Search for the cell housing the specified text and yield its [x, y] center coordinate. 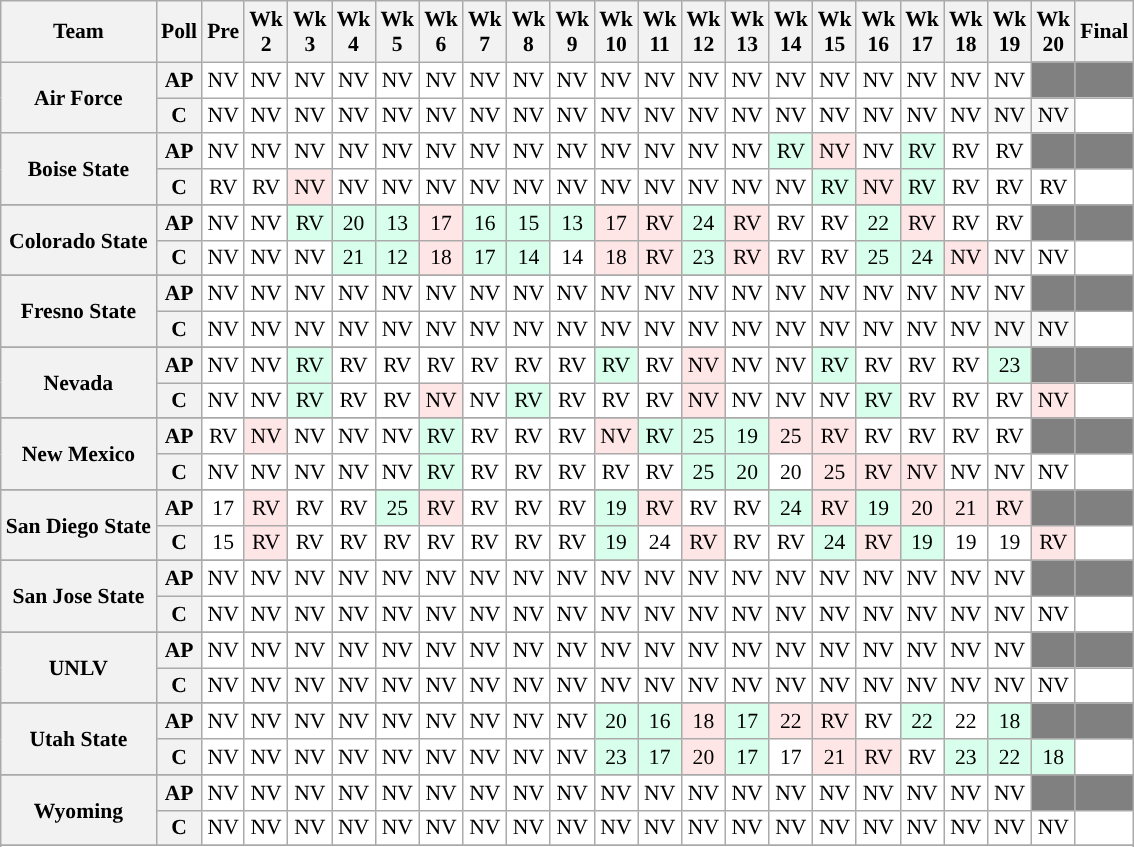
Wk10 [616, 32]
Pre [223, 32]
12 [397, 258]
UNLV [78, 668]
Team [78, 32]
Fresno State [78, 312]
Nevada [78, 382]
Wk2 [266, 32]
San Jose State [78, 596]
Wk7 [485, 32]
Wk4 [354, 32]
Wk8 [529, 32]
Wk13 [747, 32]
Wk19 [1010, 32]
Air Force [78, 98]
Wk6 [441, 32]
San Diego State [78, 526]
Boise State [78, 170]
Wk3 [310, 32]
Wk12 [704, 32]
Wk11 [660, 32]
Colorado State [78, 240]
Wk9 [572, 32]
New Mexico [78, 454]
Poll [179, 32]
Wk5 [397, 32]
Wk14 [791, 32]
Wk18 [966, 32]
Utah State [78, 740]
Wyoming [78, 810]
Final [1104, 32]
Wk15 [835, 32]
Wk20 [1053, 32]
Wk16 [878, 32]
Wk17 [922, 32]
